Detect which cell encompasses the target text, then output its (x, y) center coordinate. 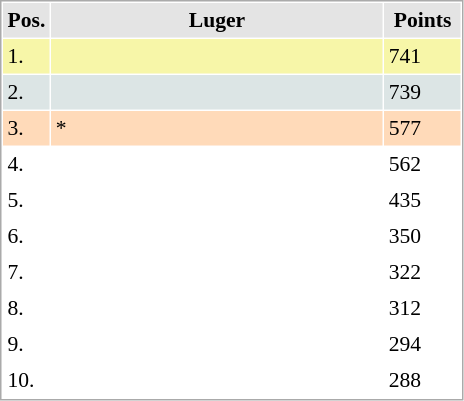
562 (422, 164)
7. (26, 272)
Points (422, 20)
5. (26, 200)
4. (26, 164)
322 (422, 272)
350 (422, 236)
3. (26, 128)
10. (26, 380)
Luger (217, 20)
1. (26, 56)
577 (422, 128)
294 (422, 344)
2. (26, 92)
312 (422, 308)
* (217, 128)
288 (422, 380)
739 (422, 92)
435 (422, 200)
8. (26, 308)
9. (26, 344)
Pos. (26, 20)
741 (422, 56)
6. (26, 236)
